Determine the (x, y) coordinate at the center of the cell enclosing the given text.  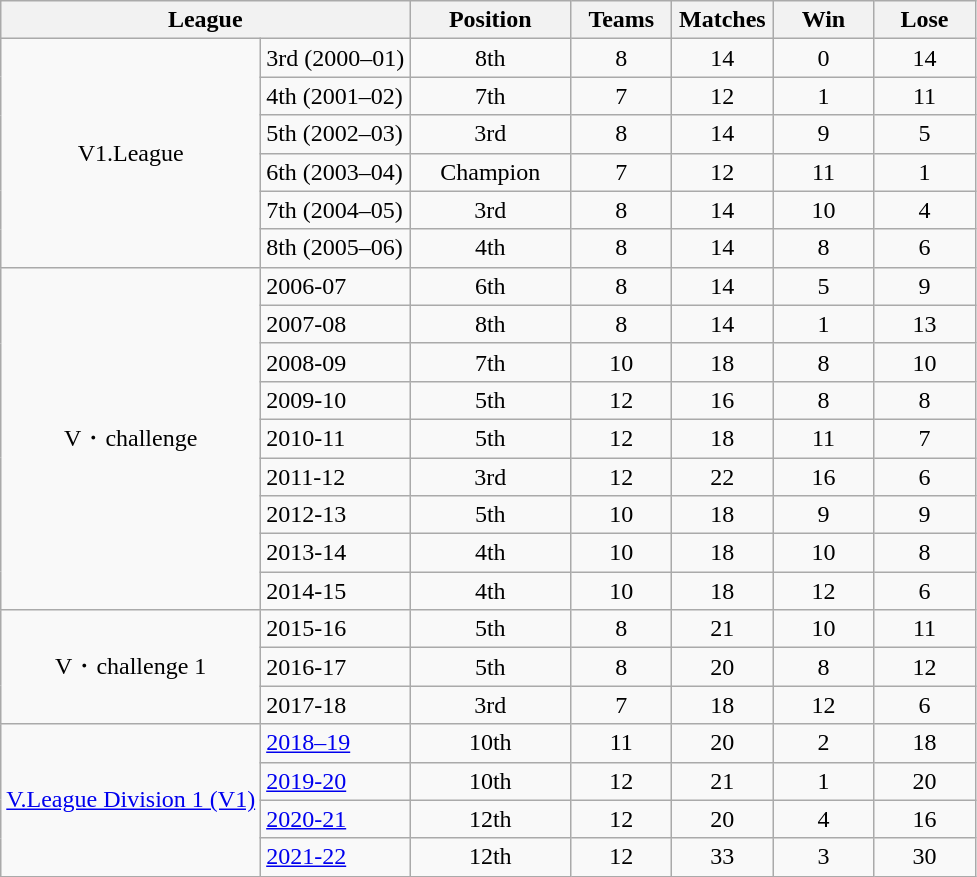
V1.League (131, 153)
V.League Division 1 (V1) (131, 800)
2016-17 (336, 667)
2007-08 (336, 324)
Champion (490, 172)
2015-16 (336, 629)
2012-13 (336, 515)
2010-11 (336, 438)
8th (2005–06) (336, 248)
13 (924, 324)
33 (722, 857)
7th (2004–05) (336, 210)
Matches (722, 20)
Win (824, 20)
2019-20 (336, 781)
0 (824, 58)
V・challenge (131, 438)
2009-10 (336, 400)
22 (722, 477)
4th (2001–02) (336, 96)
Teams (622, 20)
2017-18 (336, 705)
3rd (2000–01) (336, 58)
2014-15 (336, 591)
League (206, 20)
2011-12 (336, 477)
2013-14 (336, 553)
6th (2003–04) (336, 172)
Lose (924, 20)
3 (824, 857)
6th (490, 286)
2006-07 (336, 286)
2018–19 (336, 743)
2021-22 (336, 857)
2020-21 (336, 819)
5th (2002–03) (336, 134)
30 (924, 857)
Position (490, 20)
2 (824, 743)
V・challenge 1 (131, 667)
2008-09 (336, 362)
